Determine the (x, y) coordinate at the center of the cell enclosing the given text.  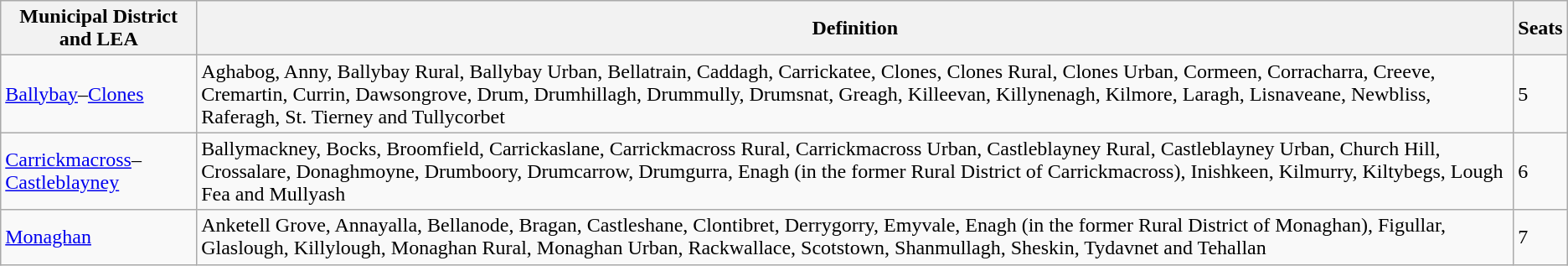
Seats (1540, 29)
Municipal District and LEA (99, 29)
7 (1540, 237)
Carrickmacross–Castleblayney (99, 171)
Definition (855, 29)
Monaghan (99, 237)
Ballybay–Clones (99, 94)
6 (1540, 171)
5 (1540, 94)
